Return the [x, y] coordinate for the center point of the cell that contains the specified text.  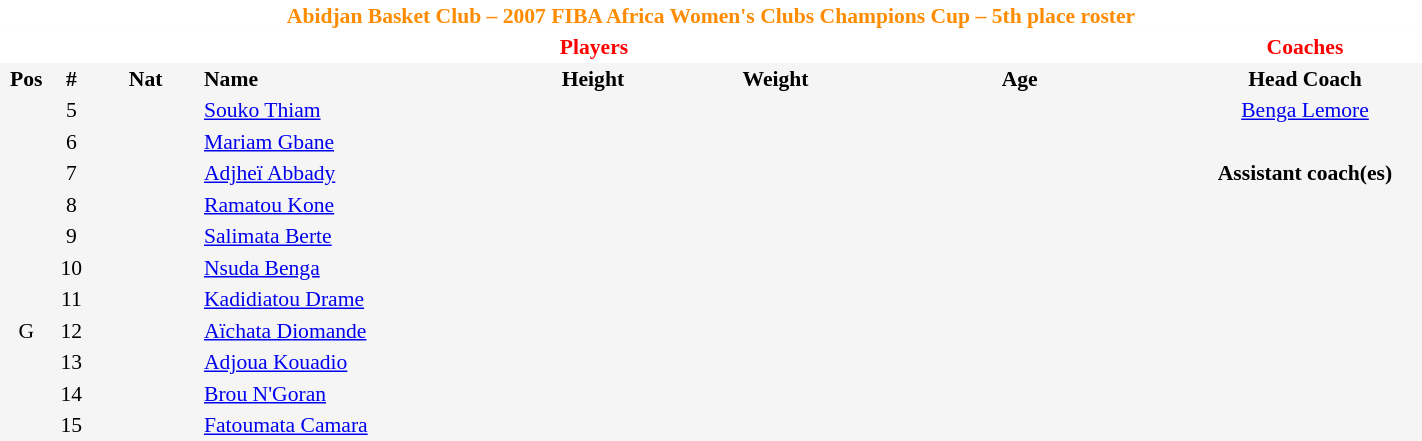
Ramatou Kone [344, 205]
Benga Lemore [1305, 110]
Weight [776, 79]
14 [71, 394]
Kadidiatou Drame [344, 300]
Assistant coach(es) [1305, 174]
Souko Thiam [344, 110]
5 [71, 110]
G [26, 331]
Adjheï Abbady [344, 174]
Coaches [1305, 48]
Brou N'Goran [344, 394]
11 [71, 300]
10 [71, 268]
6 [71, 142]
Mariam Gbane [344, 142]
Nsuda Benga [344, 268]
Pos [26, 79]
Name [344, 79]
Players [594, 48]
7 [71, 174]
9 [71, 236]
Adjoua Kouadio [344, 362]
8 [71, 205]
12 [71, 331]
Head Coach [1305, 79]
# [71, 79]
Abidjan Basket Club – 2007 FIBA Africa Women's Clubs Champions Cup – 5th place roster [711, 16]
13 [71, 362]
Age [1020, 79]
Nat [146, 79]
Height [592, 79]
Salimata Berte [344, 236]
Aïchata Diomande [344, 331]
